Pinpoint the cell where the given text exists, returning its [X, Y] midpoint coordinate. 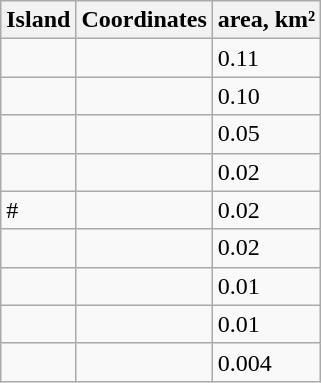
0.05 [266, 134]
Island [38, 20]
area, km² [266, 20]
# [38, 210]
0.11 [266, 58]
Coordinates [144, 20]
0.10 [266, 96]
0.004 [266, 362]
